Return the (X, Y) coordinate for the center point of the cell that contains the specified text.  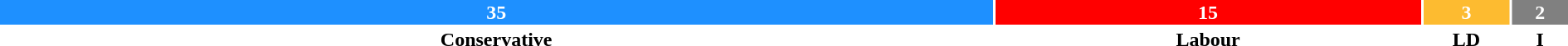
15 (1208, 12)
35 (496, 12)
2 (1540, 12)
3 (1467, 12)
